Search for the cell housing the specified text and yield its (X, Y) center coordinate. 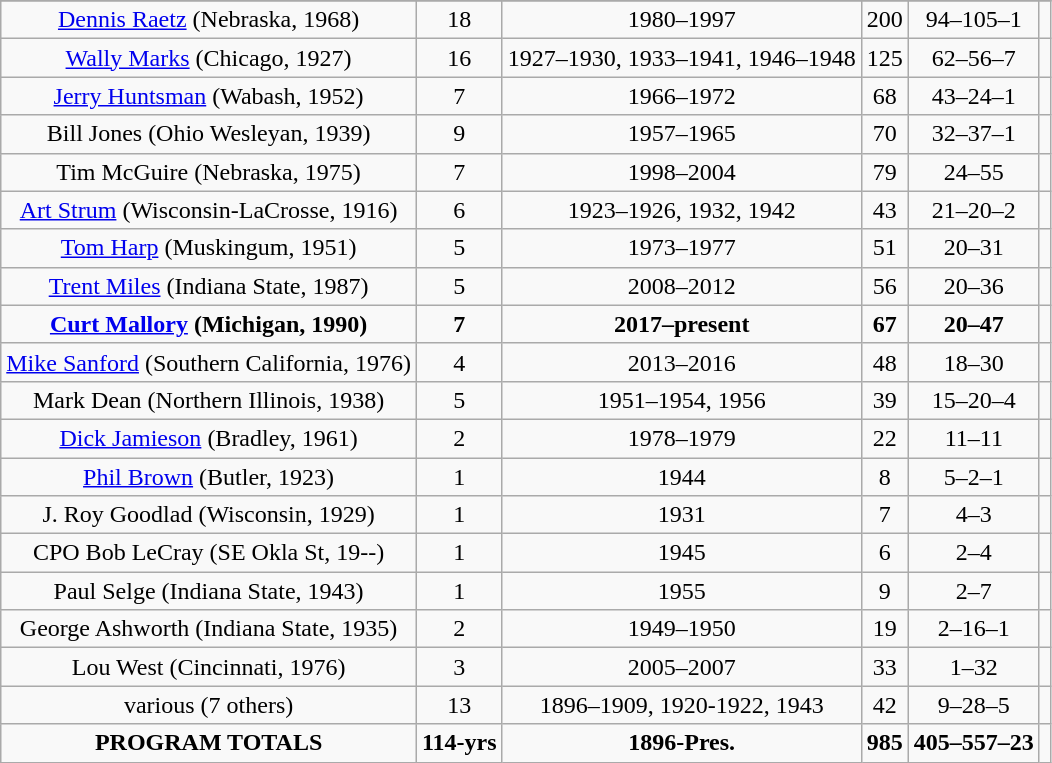
33 (884, 667)
Paul Selge (Indiana State, 1943) (209, 591)
200 (884, 20)
5–2–1 (974, 477)
42 (884, 705)
4 (459, 362)
1973–1977 (682, 248)
Bill Jones (Ohio Wesleyan, 1939) (209, 134)
Mark Dean (Northern Illinois, 1938) (209, 400)
51 (884, 248)
20–31 (974, 248)
2017–present (682, 324)
2–7 (974, 591)
68 (884, 96)
8 (884, 477)
11–11 (974, 438)
4–3 (974, 515)
24–55 (974, 172)
70 (884, 134)
2005–2007 (682, 667)
1896–1909, 1920-1922, 1943 (682, 705)
Jerry Huntsman (Wabash, 1952) (209, 96)
19 (884, 629)
1955 (682, 591)
George Ashworth (Indiana State, 1935) (209, 629)
Tim McGuire (Nebraska, 1975) (209, 172)
1998–2004 (682, 172)
CPO Bob LeCray (SE Okla St, 19--) (209, 553)
Mike Sanford (Southern California, 1976) (209, 362)
9–28–5 (974, 705)
20–36 (974, 286)
1931 (682, 515)
Wally Marks (Chicago, 1927) (209, 58)
125 (884, 58)
2–16–1 (974, 629)
114-yrs (459, 743)
79 (884, 172)
1896-Pres. (682, 743)
Art Strum (Wisconsin-LaCrosse, 1916) (209, 210)
94–105–1 (974, 20)
1957–1965 (682, 134)
1944 (682, 477)
32–37–1 (974, 134)
Lou West (Cincinnati, 1976) (209, 667)
18 (459, 20)
1949–1950 (682, 629)
Phil Brown (Butler, 1923) (209, 477)
Tom Harp (Muskingum, 1951) (209, 248)
1927–1930, 1933–1941, 1946–1948 (682, 58)
2008–2012 (682, 286)
Dennis Raetz (Nebraska, 1968) (209, 20)
39 (884, 400)
21–20–2 (974, 210)
1978–1979 (682, 438)
1923–1926, 1932, 1942 (682, 210)
18–30 (974, 362)
2–4 (974, 553)
16 (459, 58)
1–32 (974, 667)
56 (884, 286)
48 (884, 362)
43 (884, 210)
1951–1954, 1956 (682, 400)
67 (884, 324)
various (7 others) (209, 705)
PROGRAM TOTALS (209, 743)
405–557–23 (974, 743)
1945 (682, 553)
J. Roy Goodlad (Wisconsin, 1929) (209, 515)
2013–2016 (682, 362)
22 (884, 438)
1966–1972 (682, 96)
15–20–4 (974, 400)
985 (884, 743)
62–56–7 (974, 58)
Curt Mallory (Michigan, 1990) (209, 324)
43–24–1 (974, 96)
Dick Jamieson (Bradley, 1961) (209, 438)
3 (459, 667)
20–47 (974, 324)
Trent Miles (Indiana State, 1987) (209, 286)
1980–1997 (682, 20)
13 (459, 705)
